Return [x, y] of the center of cell containing provided text 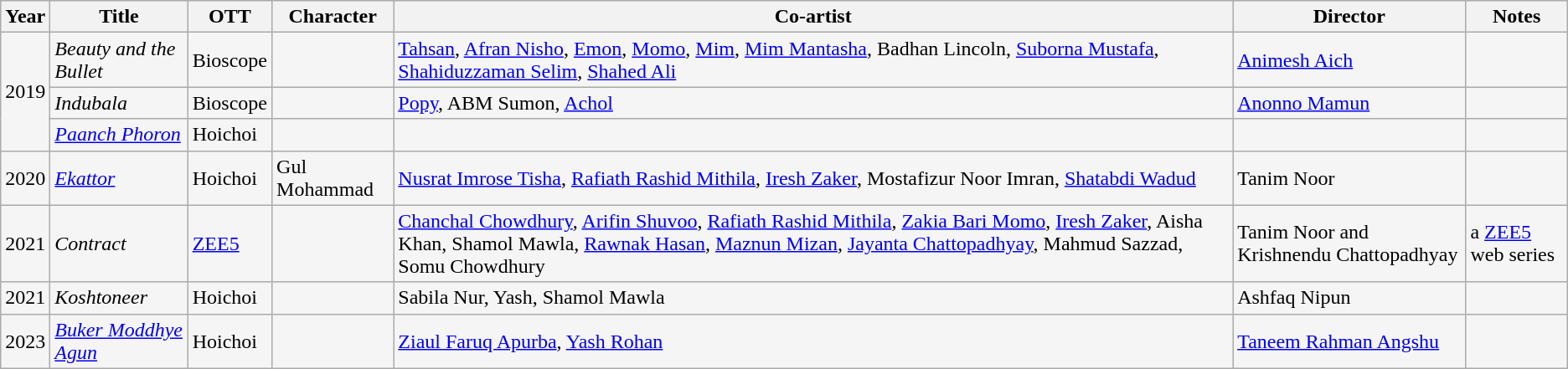
Animesh Aich [1349, 60]
Anonno Mamun [1349, 103]
Taneem Rahman Angshu [1349, 341]
Gul Mohammad [333, 177]
Sabila Nur, Yash, Shamol Mawla [813, 298]
Beauty and the Bullet [119, 60]
OTT [230, 17]
Popy, ABM Sumon, Achol [813, 103]
Buker Moddhye Agun [119, 341]
Year [25, 17]
Tanim Noor and Krishnendu Chattopadhyay [1349, 243]
2020 [25, 177]
Director [1349, 17]
Tahsan, Afran Nisho, Emon, Momo, Mim, Mim Mantasha, Badhan Lincoln, Suborna Mustafa, Shahiduzzaman Selim, Shahed Ali [813, 60]
a ZEE5 web series [1516, 243]
Koshtoneer [119, 298]
ZEE5 [230, 243]
Tanim Noor [1349, 177]
Contract [119, 243]
Notes [1516, 17]
2023 [25, 341]
Ekattor [119, 177]
Nusrat Imrose Tisha, Rafiath Rashid Mithila, Iresh Zaker, Mostafizur Noor Imran, Shatabdi Wadud [813, 177]
Ziaul Faruq Apurba, Yash Rohan [813, 341]
Paanch Phoron [119, 135]
2019 [25, 92]
Ashfaq Nipun [1349, 298]
Indubala [119, 103]
Title [119, 17]
Co-artist [813, 17]
Character [333, 17]
